Find where the given text appears and provide that cell's center as [X, Y] coordinate. 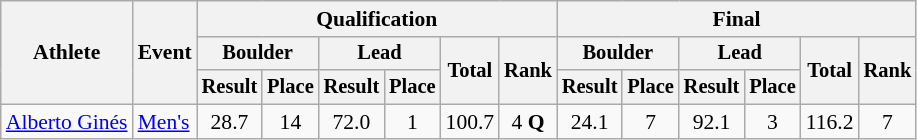
Men's [165, 122]
1 [412, 122]
100.7 [470, 122]
Alberto Ginés [67, 122]
14 [290, 122]
Event [165, 52]
72.0 [352, 122]
24.1 [590, 122]
Final [736, 19]
92.1 [712, 122]
Qualification [377, 19]
28.7 [230, 122]
3 [772, 122]
Athlete [67, 52]
116.2 [830, 122]
4 Q [528, 122]
